For the text-containing cell, return its midpoint in (x, y) coordinate format. 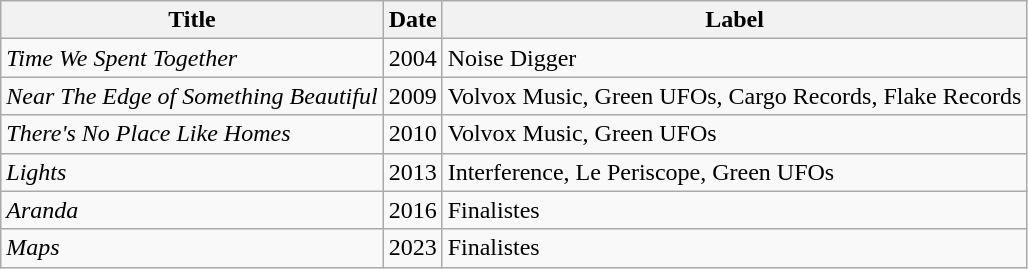
Date (412, 20)
Title (192, 20)
2010 (412, 134)
2004 (412, 58)
2016 (412, 210)
Aranda (192, 210)
Volvox Music, Green UFOs (734, 134)
Volvox Music, Green UFOs, Cargo Records, Flake Records (734, 96)
2013 (412, 172)
There's No Place Like Homes (192, 134)
Near The Edge of Something Beautiful (192, 96)
Interference, Le Periscope, Green UFOs (734, 172)
Lights (192, 172)
2009 (412, 96)
Time We Spent Together (192, 58)
Maps (192, 248)
2023 (412, 248)
Label (734, 20)
Noise Digger (734, 58)
